Search for the cell housing the specified text and yield its (X, Y) center coordinate. 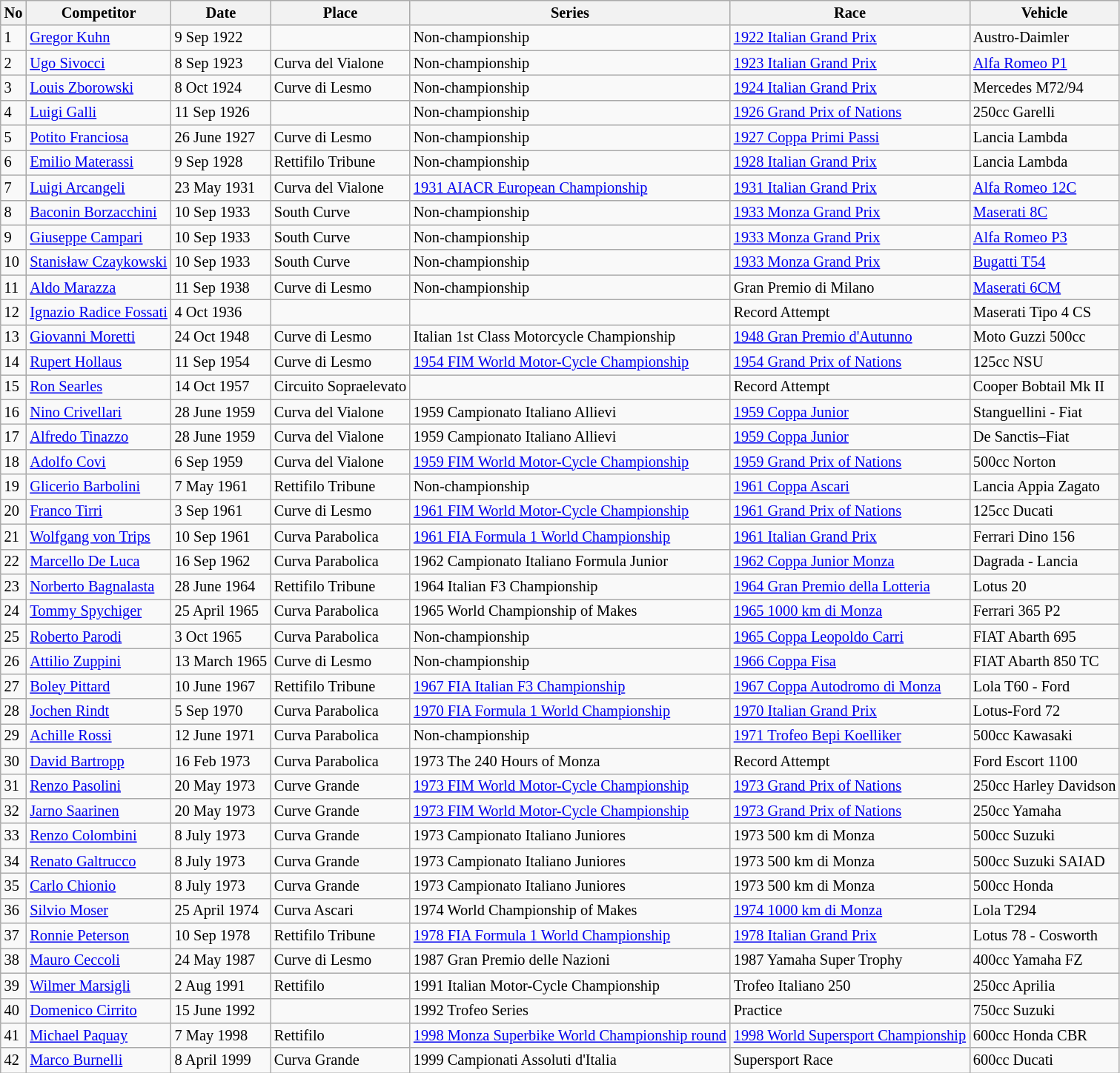
11 Sep 1954 (221, 362)
FIAT Abarth 695 (1044, 637)
41 (13, 1035)
1967 FIA Italian F3 Championship (570, 686)
Lancia Appia Zagato (1044, 487)
1992 Trofeo Series (570, 1011)
1999 Campionati Assoluti d'Italia (570, 1060)
33 (13, 836)
Curva Ascari (340, 911)
11 (13, 288)
Supersport Race (849, 1060)
Ford Escort 1100 (1044, 761)
Marcello De Luca (98, 562)
Franco Tirri (98, 511)
36 (13, 911)
Austro-Daimler (1044, 38)
Circuito Sopraelevato (340, 387)
10 (13, 262)
25 (13, 637)
Lotus-Ford 72 (1044, 711)
Race (849, 13)
24 (13, 611)
11 Sep 1926 (221, 113)
2 Aug 1991 (221, 986)
1973 The 240 Hours of Monza (570, 761)
6 (13, 162)
500cc Kawasaki (1044, 736)
Lola T60 - Ford (1044, 686)
1931 Italian Grand Prix (849, 187)
14 (13, 362)
Renato Galtrucco (98, 861)
David Bartropp (98, 761)
Rupert Hollaus (98, 362)
Mercedes M72/94 (1044, 87)
40 (13, 1011)
23 May 1931 (221, 187)
125cc Ducati (1044, 511)
Alfa Romeo P1 (1044, 63)
3 Sep 1961 (221, 511)
1954 FIM World Motor-Cycle Championship (570, 362)
1964 Gran Premio della Lotteria (849, 586)
17 (13, 436)
16 (13, 412)
Carlo Chionio (98, 886)
1978 FIA Formula 1 World Championship (570, 936)
Silvio Moser (98, 911)
22 (13, 562)
1961 Italian Grand Prix (849, 536)
Competitor (98, 13)
38 (13, 960)
25 April 1965 (221, 611)
Wolfgang von Trips (98, 536)
1961 Coppa Ascari (849, 487)
10 Sep 1978 (221, 936)
Ronnie Peterson (98, 936)
1961 FIM World Motor-Cycle Championship (570, 511)
1987 Gran Premio delle Nazioni (570, 960)
5 Sep 1970 (221, 711)
500cc Suzuki SAIAD (1044, 861)
600cc Ducati (1044, 1060)
1970 Italian Grand Prix (849, 711)
Renzo Pasolini (98, 786)
7 (13, 187)
Dagrada - Lancia (1044, 562)
De Sanctis–Fiat (1044, 436)
1965 Coppa Leopoldo Carri (849, 637)
10 June 1967 (221, 686)
11 Sep 1938 (221, 288)
15 June 1992 (221, 1011)
4 Oct 1936 (221, 312)
1959 Grand Prix of Nations (849, 462)
Jarno Saarinen (98, 811)
13 March 1965 (221, 661)
1965 1000 km di Monza (849, 611)
1926 Grand Prix of Nations (849, 113)
25 April 1974 (221, 911)
8 Oct 1924 (221, 87)
24 May 1987 (221, 960)
32 (13, 811)
Italian 1st Class Motorcycle Championship (570, 337)
Trofeo Italiano 250 (849, 986)
Tommy Spychiger (98, 611)
1924 Italian Grand Prix (849, 87)
Aldo Marazza (98, 288)
27 (13, 686)
30 (13, 761)
1959 FIM World Motor-Cycle Championship (570, 462)
29 (13, 736)
Emilio Materassi (98, 162)
Ignazio Radice Fossati (98, 312)
400cc Yamaha FZ (1044, 960)
Practice (849, 1011)
Maserati 6CM (1044, 288)
500cc Suzuki (1044, 836)
1964 Italian F3 Championship (570, 586)
9 Sep 1922 (221, 38)
Louis Zborowski (98, 87)
2 (13, 63)
1948 Gran Premio d'Autunno (849, 337)
1931 AIACR European Championship (570, 187)
1970 FIA Formula 1 World Championship (570, 711)
Ferrari Dino 156 (1044, 536)
Michael Paquay (98, 1035)
Glicerio Barbolini (98, 487)
26 June 1927 (221, 138)
Place (340, 13)
1923 Italian Grand Prix (849, 63)
Ron Searles (98, 387)
250cc Aprilia (1044, 986)
Maserati Tipo 4 CS (1044, 312)
Renzo Colombini (98, 836)
Giuseppe Campari (98, 237)
18 (13, 462)
Stanisław Czaykowski (98, 262)
1991 Italian Motor-Cycle Championship (570, 986)
250cc Harley Davidson (1044, 786)
5 (13, 138)
Wilmer Marsigli (98, 986)
Giovanni Moretti (98, 337)
13 (13, 337)
7 May 1998 (221, 1035)
Potito Franciosa (98, 138)
1928 Italian Grand Prix (849, 162)
Lola T294 (1044, 911)
1967 Coppa Autodromo di Monza (849, 686)
42 (13, 1060)
Nino Crivellari (98, 412)
28 (13, 711)
1974 1000 km di Monza (849, 911)
1962 Coppa Junior Monza (849, 562)
Date (221, 13)
Roberto Parodi (98, 637)
Luigi Arcangeli (98, 187)
Luigi Galli (98, 113)
35 (13, 886)
Maserati 8C (1044, 213)
Ferrari 365 P2 (1044, 611)
1927 Coppa Primi Passi (849, 138)
19 (13, 487)
Alfa Romeo P3 (1044, 237)
8 Sep 1923 (221, 63)
6 Sep 1959 (221, 462)
34 (13, 861)
26 (13, 661)
Series (570, 13)
Vehicle (1044, 13)
28 June 1964 (221, 586)
24 Oct 1948 (221, 337)
31 (13, 786)
Alfa Romeo 12C (1044, 187)
12 (13, 312)
Domenico Cirrito (98, 1011)
250cc Yamaha (1044, 811)
125cc NSU (1044, 362)
750cc Suzuki (1044, 1011)
Gregor Kuhn (98, 38)
Bugatti T54 (1044, 262)
Marco Burnelli (98, 1060)
Ugo Sivocci (98, 63)
Lotus 20 (1044, 586)
1971 Trofeo Bepi Koelliker (849, 736)
16 Feb 1973 (221, 761)
Gran Premio di Milano (849, 288)
4 (13, 113)
16 Sep 1962 (221, 562)
No (13, 13)
Stanguellini - Fiat (1044, 412)
Baconin Borzacchini (98, 213)
Lotus 78 - Cosworth (1044, 936)
Moto Guzzi 500cc (1044, 337)
1966 Coppa Fisa (849, 661)
Mauro Ceccoli (98, 960)
FIAT Abarth 850 TC (1044, 661)
Boley Pittard (98, 686)
1922 Italian Grand Prix (849, 38)
8 (13, 213)
9 (13, 237)
1987 Yamaha Super Trophy (849, 960)
15 (13, 387)
Achille Rossi (98, 736)
9 Sep 1928 (221, 162)
14 Oct 1957 (221, 387)
23 (13, 586)
Norberto Bagnalasta (98, 586)
1961 Grand Prix of Nations (849, 511)
37 (13, 936)
1962 Campionato Italiano Formula Junior (570, 562)
1961 FIA Formula 1 World Championship (570, 536)
39 (13, 986)
Adolfo Covi (98, 462)
7 May 1961 (221, 487)
1978 Italian Grand Prix (849, 936)
12 June 1971 (221, 736)
21 (13, 536)
1965 World Championship of Makes (570, 611)
1998 Monza Superbike World Championship round (570, 1035)
3 (13, 87)
10 Sep 1961 (221, 536)
Attilio Zuppini (98, 661)
20 (13, 511)
1974 World Championship of Makes (570, 911)
Jochen Rindt (98, 711)
Alfredo Tinazzo (98, 436)
1 (13, 38)
1998 World Supersport Championship (849, 1035)
8 April 1999 (221, 1060)
600cc Honda CBR (1044, 1035)
500cc Honda (1044, 886)
250cc Garelli (1044, 113)
1954 Grand Prix of Nations (849, 362)
500cc Norton (1044, 462)
Cooper Bobtail Mk II (1044, 387)
3 Oct 1965 (221, 637)
